Extract the [X, Y] coordinate from the center of the cell holding the provided text.  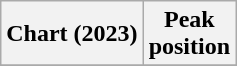
Chart (2023) [72, 34]
Peakposition [189, 34]
